Output the (x, y) coordinate of the center of the cell containing the given text.  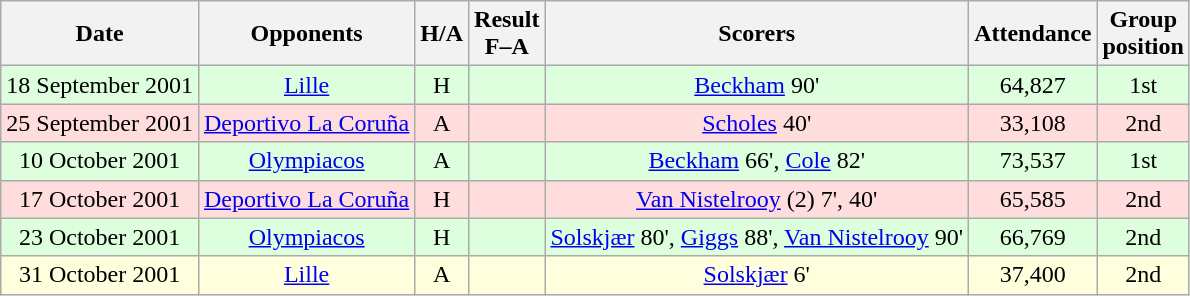
31 October 2001 (100, 275)
18 September 2001 (100, 85)
23 October 2001 (100, 237)
73,537 (1033, 161)
Groupposition (1143, 34)
H/A (442, 34)
64,827 (1033, 85)
25 September 2001 (100, 123)
Solskjær 6' (757, 275)
Opponents (306, 34)
ResultF–A (507, 34)
66,769 (1033, 237)
Van Nistelrooy (2) 7', 40' (757, 199)
Attendance (1033, 34)
Date (100, 34)
33,108 (1033, 123)
Scorers (757, 34)
Solskjær 80', Giggs 88', Van Nistelrooy 90' (757, 237)
Beckham 66', Cole 82' (757, 161)
Beckham 90' (757, 85)
17 October 2001 (100, 199)
65,585 (1033, 199)
10 October 2001 (100, 161)
37,400 (1033, 275)
Scholes 40' (757, 123)
